Capture the cell that displays the provided text and extract its [x, y] central coordinate. 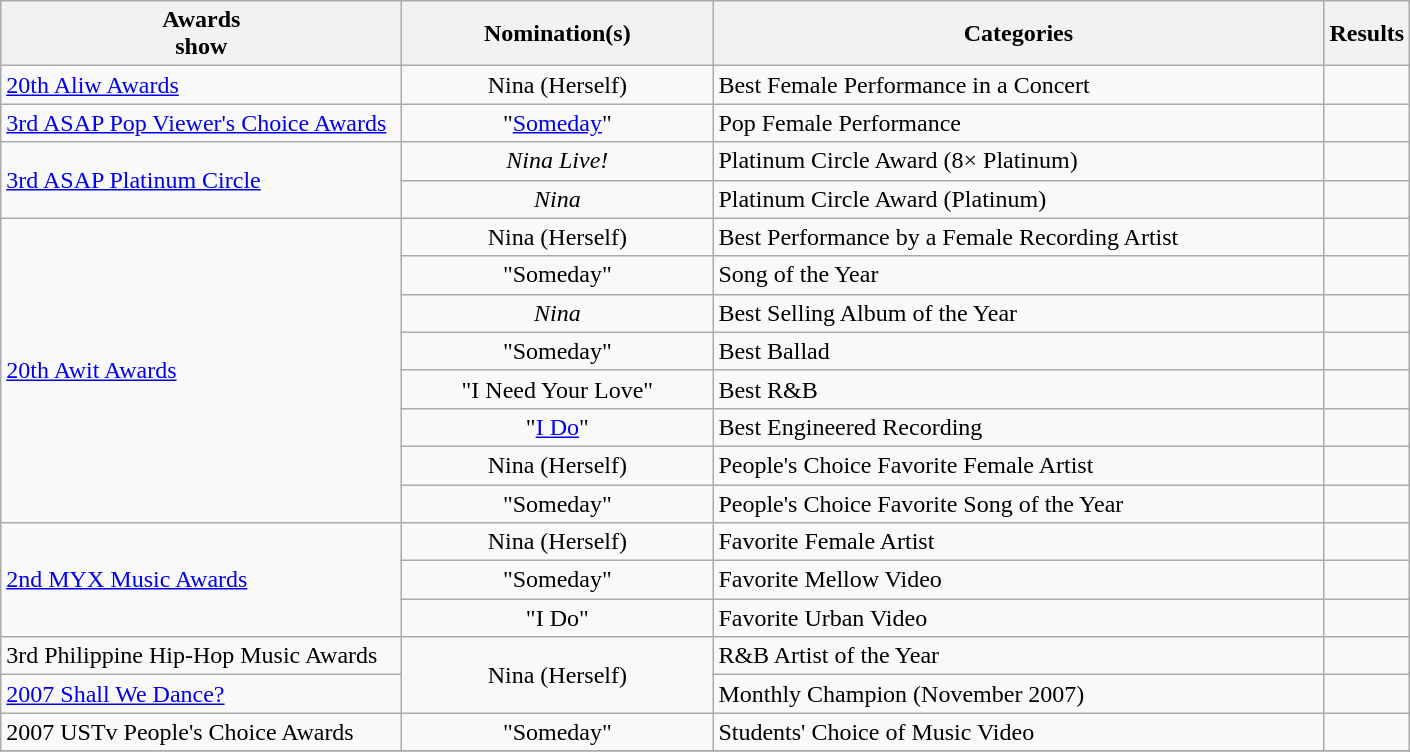
Best Selling Album of the Year [1018, 313]
20th Awit Awards [202, 370]
3rd Philippine Hip-Hop Music Awards [202, 656]
Best Performance by a Female Recording Artist [1018, 237]
Platinum Circle Award (8× Platinum) [1018, 161]
Best Engineered Recording [1018, 427]
Monthly Champion (November 2007) [1018, 694]
Categories [1018, 34]
2007 Shall We Dance? [202, 694]
Best R&B [1018, 389]
Students' Choice of Music Video [1018, 732]
2007 USTv People's Choice Awards [202, 732]
Song of the Year [1018, 275]
Best Ballad [1018, 351]
People's Choice Favorite Song of the Year [1018, 503]
2nd MYX Music Awards [202, 580]
3rd ASAP Platinum Circle [202, 180]
Pop Female Performance [1018, 123]
People's Choice Favorite Female Artist [1018, 465]
Best Female Performance in a Concert [1018, 85]
20th Aliw Awards [202, 85]
R&B Artist of the Year [1018, 656]
Favorite Mellow Video [1018, 580]
3rd ASAP Pop Viewer's Choice Awards [202, 123]
Results [1367, 34]
Nina Live! [558, 161]
"I Need Your Love" [558, 389]
Platinum Circle Award (Platinum) [1018, 199]
Nomination(s) [558, 34]
Favorite Female Artist [1018, 542]
Favorite Urban Video [1018, 618]
Awardsshow [202, 34]
